Capture the cell that displays the provided text and extract its [X, Y] central coordinate. 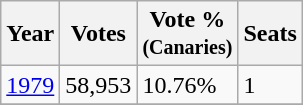
Votes [98, 34]
10.76% [188, 85]
58,953 [98, 85]
1 [270, 85]
Vote %(Canaries) [188, 34]
1979 [30, 85]
Seats [270, 34]
Year [30, 34]
